Return the (X, Y) coordinate for the center point of the cell that contains the specified text.  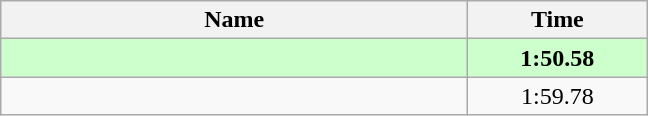
1:59.78 (558, 96)
Time (558, 20)
Name (234, 20)
1:50.58 (558, 58)
